Capture the cell that displays the provided text and extract its (x, y) central coordinate. 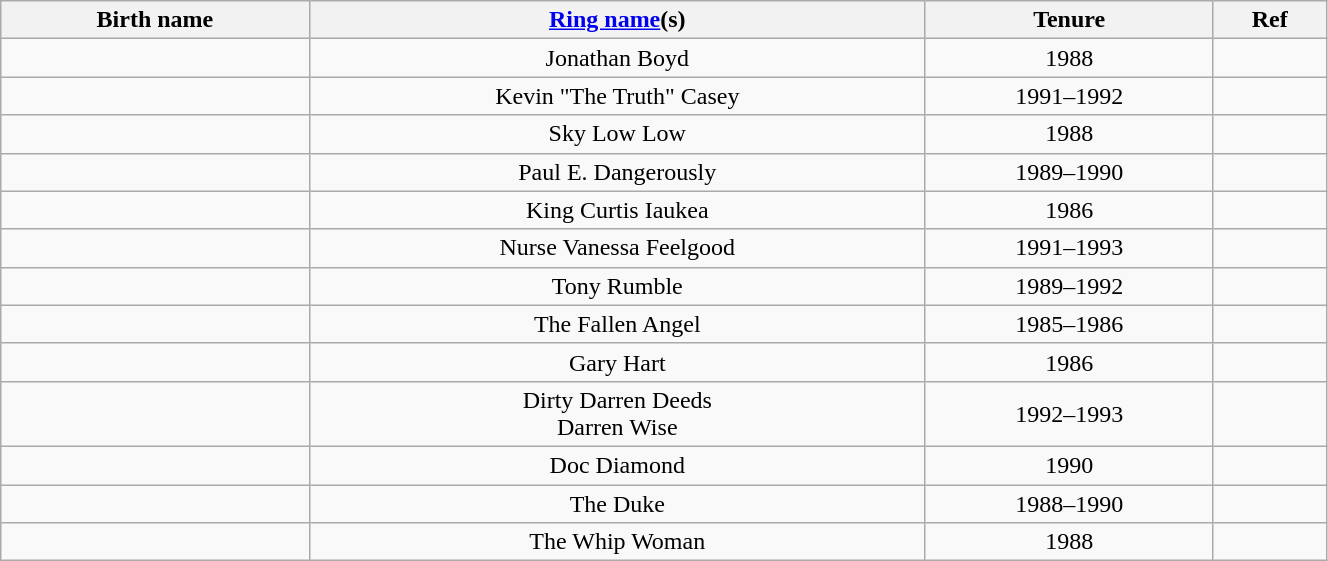
1985–1986 (1068, 324)
Ref (1270, 20)
Kevin "The Truth" Casey (617, 96)
Tony Rumble (617, 286)
Jonathan Boyd (617, 58)
Gary Hart (617, 362)
Tenure (1068, 20)
1989–1990 (1068, 172)
Paul E. Dangerously (617, 172)
Dirty Darren DeedsDarren Wise (617, 414)
Sky Low Low (617, 134)
Ring name(s) (617, 20)
1989–1992 (1068, 286)
Doc Diamond (617, 465)
The Whip Woman (617, 542)
The Fallen Angel (617, 324)
King Curtis Iaukea (617, 210)
The Duke (617, 503)
1990 (1068, 465)
1988–1990 (1068, 503)
1992–1993 (1068, 414)
Birth name (155, 20)
Nurse Vanessa Feelgood (617, 248)
1991–1993 (1068, 248)
1991–1992 (1068, 96)
